For the text-containing cell, return its midpoint in (x, y) coordinate format. 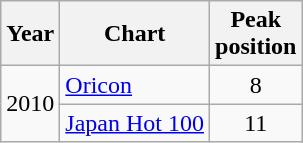
2010 (30, 104)
8 (256, 85)
Japan Hot 100 (135, 123)
Chart (135, 34)
11 (256, 123)
Peakposition (256, 34)
Year (30, 34)
Oricon (135, 85)
